Detect which cell encompasses the target text, then output its [x, y] center coordinate. 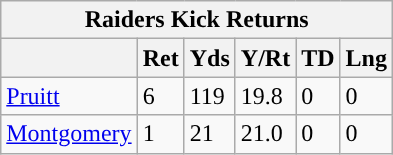
Montgomery [69, 134]
21.0 [265, 134]
Raiders Kick Returns [197, 20]
Y/Rt [265, 58]
119 [210, 96]
Pruitt [69, 96]
Lng [366, 58]
Yds [210, 58]
21 [210, 134]
TD [318, 58]
1 [160, 134]
6 [160, 96]
Ret [160, 58]
19.8 [265, 96]
